Extract the [X, Y] coordinate from the center of the cell holding the provided text.  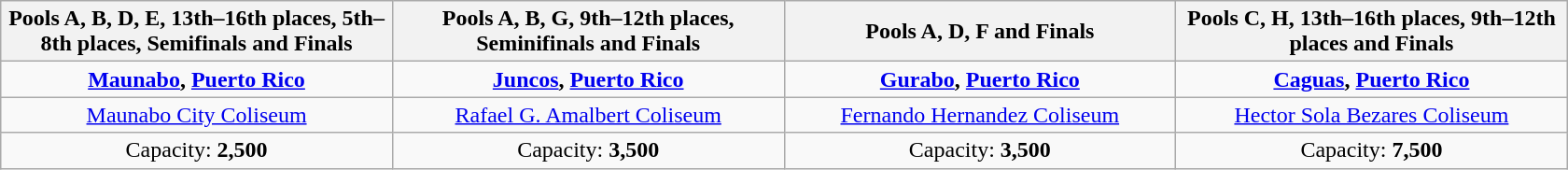
Fernando Hernandez Coliseum [980, 115]
Maunabo, Puerto Rico [197, 79]
Maunabo City Coliseum [197, 115]
Pools A, B, G, 9th–12th places, Seminifinals and Finals [588, 32]
Caguas, Puerto Rico [1372, 79]
Pools A, B, D, E, 13th–16th places, 5th–8th places, Semifinals and Finals [197, 32]
Gurabo, Puerto Rico [980, 79]
Pools C, H, 13th–16th places, 9th–12th places and Finals [1372, 32]
Pools A, D, F and Finals [980, 32]
Juncos, Puerto Rico [588, 79]
Capacity: 2,500 [197, 150]
Rafael G. Amalbert Coliseum [588, 115]
Hector Sola Bezares Coliseum [1372, 115]
Capacity: 7,500 [1372, 150]
